Pinpoint the cell where the given text exists, returning its (x, y) midpoint coordinate. 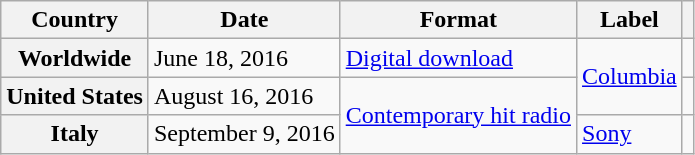
Contemporary hit radio (458, 115)
United States (75, 96)
September 9, 2016 (244, 134)
Format (458, 20)
June 18, 2016 (244, 58)
Italy (75, 134)
Country (75, 20)
Sony (630, 134)
Digital download (458, 58)
Worldwide (75, 58)
Label (630, 20)
August 16, 2016 (244, 96)
Columbia (630, 77)
Date (244, 20)
